Extract the [x, y] coordinate from the center of the cell holding the provided text.  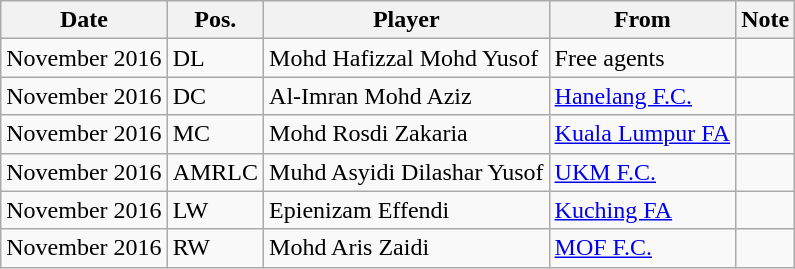
RW [215, 248]
Free agents [642, 58]
LW [215, 210]
MC [215, 134]
Muhd Asyidi Dilashar Yusof [407, 172]
From [642, 20]
Epienizam Effendi [407, 210]
Mohd Aris Zaidi [407, 248]
DL [215, 58]
DC [215, 96]
Date [84, 20]
Kuala Lumpur FA [642, 134]
Hanelang F.C. [642, 96]
MOF F.C. [642, 248]
AMRLC [215, 172]
Mohd Rosdi Zakaria [407, 134]
Mohd Hafizzal Mohd Yusof [407, 58]
Al-Imran Mohd Aziz [407, 96]
UKM F.C. [642, 172]
Pos. [215, 20]
Kuching FA [642, 210]
Note [766, 20]
Player [407, 20]
